Return (X, Y) of the center of cell containing provided text 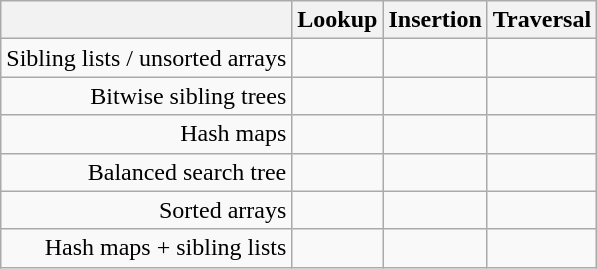
Balanced search tree (146, 172)
Traversal (542, 20)
Hash maps (146, 134)
Insertion (435, 20)
Lookup (338, 20)
Sibling lists / unsorted arrays (146, 58)
Sorted arrays (146, 210)
Bitwise sibling trees (146, 96)
Hash maps + sibling lists (146, 248)
